Return [X, Y] of the center of cell containing provided text 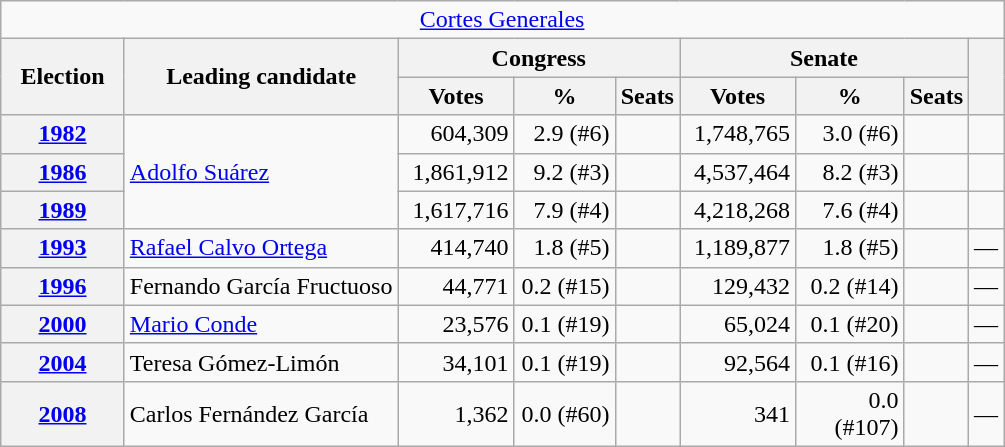
92,564 [738, 362]
1996 [63, 286]
1986 [63, 172]
Cortes Generales [502, 20]
Carlos Fernández García [261, 414]
3.0 (#6) [850, 134]
604,309 [456, 134]
1,861,912 [456, 172]
2000 [63, 324]
65,024 [738, 324]
Mario Conde [261, 324]
Congress [539, 58]
1,617,716 [456, 210]
2.9 (#6) [564, 134]
0.0 (#107) [850, 414]
129,432 [738, 286]
4,218,268 [738, 210]
1,748,765 [738, 134]
Rafael Calvo Ortega [261, 248]
1,362 [456, 414]
Fernando García Fructuoso [261, 286]
Leading candidate [261, 77]
23,576 [456, 324]
4,537,464 [738, 172]
7.6 (#4) [850, 210]
Election [63, 77]
34,101 [456, 362]
8.2 (#3) [850, 172]
1982 [63, 134]
0.1 (#16) [850, 362]
2008 [63, 414]
44,771 [456, 286]
0.2 (#14) [850, 286]
1989 [63, 210]
Adolfo Suárez [261, 172]
0.2 (#15) [564, 286]
Teresa Gómez-Limón [261, 362]
341 [738, 414]
1993 [63, 248]
Senate [824, 58]
9.2 (#3) [564, 172]
2004 [63, 362]
7.9 (#4) [564, 210]
1,189,877 [738, 248]
0.0 (#60) [564, 414]
414,740 [456, 248]
0.1 (#20) [850, 324]
